Provide the [x, y] coordinate of the cell's center where the given text is located.  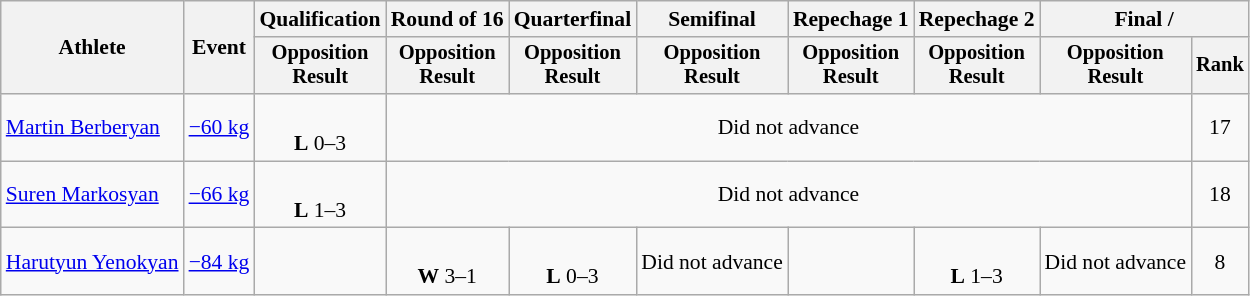
Repechage 2 [977, 19]
Quarterfinal [573, 19]
18 [1220, 194]
Repechage 1 [851, 19]
8 [1220, 262]
−66 kg [220, 194]
Suren Markosyan [92, 194]
Semifinal [712, 19]
Final / [1144, 19]
17 [1220, 128]
Athlete [92, 48]
Qualification [320, 19]
W 3–1 [448, 262]
Round of 16 [448, 19]
Harutyun Yenokyan [92, 262]
Event [220, 48]
Martin Berberyan [92, 128]
−84 kg [220, 262]
−60 kg [220, 128]
Rank [1220, 66]
